Provide the (x, y) coordinate of the cell's center where the given text is located.  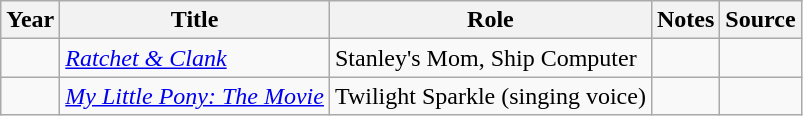
Role (490, 20)
My Little Pony: The Movie (195, 96)
Stanley's Mom, Ship Computer (490, 58)
Year (30, 20)
Source (760, 20)
Notes (685, 20)
Title (195, 20)
Twilight Sparkle (singing voice) (490, 96)
Ratchet & Clank (195, 58)
